For the text-containing cell, return its midpoint in (X, Y) coordinate format. 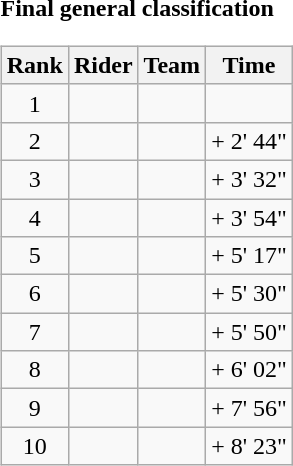
Team (172, 65)
+ 8' 23" (250, 446)
+ 3' 32" (250, 179)
+ 2' 44" (250, 141)
Time (250, 65)
5 (34, 256)
1 (34, 103)
+ 7' 56" (250, 408)
2 (34, 141)
6 (34, 294)
+ 5' 30" (250, 294)
9 (34, 408)
+ 3' 54" (250, 217)
+ 5' 17" (250, 256)
3 (34, 179)
8 (34, 370)
+ 5' 50" (250, 332)
Rank (34, 65)
7 (34, 332)
10 (34, 446)
Rider (103, 65)
+ 6' 02" (250, 370)
4 (34, 217)
